Extract the (x, y) coordinate from the center of the cell holding the provided text.  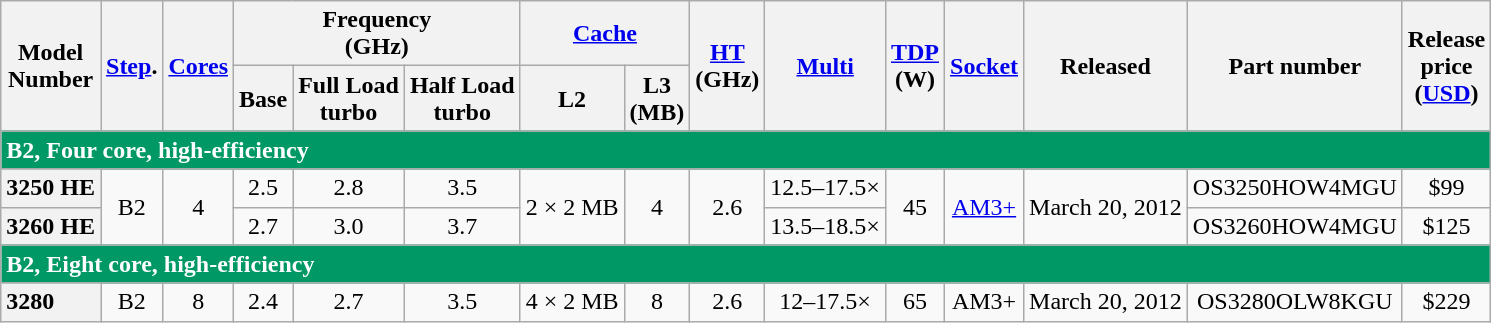
12.5–17.5× (826, 188)
L3(MB) (657, 98)
3280 (51, 302)
2.8 (349, 188)
2.5 (264, 188)
65 (914, 302)
OS3250HOW4MGU (1294, 188)
$99 (1446, 188)
Full Loadturbo (349, 98)
3260 HE (51, 226)
Frequency(GHz) (378, 34)
Released (1106, 66)
3.0 (349, 226)
Step. (131, 66)
ModelNumber (51, 66)
Half Loadturbo (462, 98)
Multi (826, 66)
Base (264, 98)
45 (914, 207)
12–17.5× (826, 302)
Cache (605, 34)
Part number (1294, 66)
Releaseprice(USD) (1446, 66)
2 × 2 MB (572, 207)
OS3280OLW8KGU (1294, 302)
Socket (984, 66)
HT(GHz) (728, 66)
$125 (1446, 226)
L2 (572, 98)
4 × 2 MB (572, 302)
13.5–18.5× (826, 226)
B2, Eight core, high-efficiency (746, 264)
TDP(W) (914, 66)
3250 HE (51, 188)
Cores (198, 66)
2.4 (264, 302)
3.7 (462, 226)
$229 (1446, 302)
OS3260HOW4MGU (1294, 226)
B2, Four core, high-efficiency (746, 150)
